Capture the cell that displays the provided text and extract its [x, y] central coordinate. 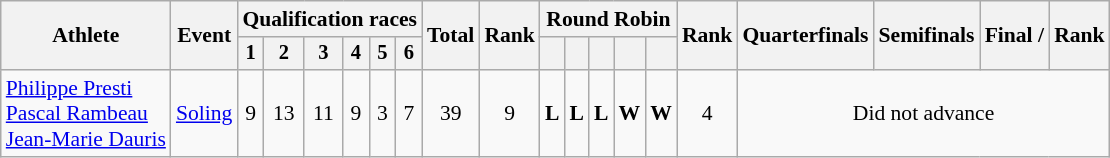
Did not advance [923, 114]
Final / [1015, 36]
Athlete [86, 36]
Qualification races [330, 19]
6 [409, 54]
Philippe PrestiPascal RambeauJean-Marie Dauris [86, 114]
5 [382, 54]
7 [409, 114]
11 [324, 114]
Soling [204, 114]
Semifinals [926, 36]
2 [284, 54]
39 [450, 114]
Quarterfinals [805, 36]
1 [250, 54]
Round Robin [608, 19]
Event [204, 36]
Total [450, 36]
13 [284, 114]
